Find where the given text appears and provide that cell's center as (X, Y) coordinate. 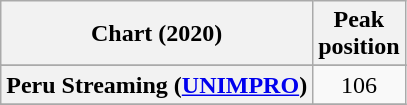
106 (359, 85)
Peakposition (359, 34)
Chart (2020) (157, 34)
Peru Streaming (UNIMPRO) (157, 85)
